Scan for the cell matching the given text and deliver its (X, Y) coordinate at center. 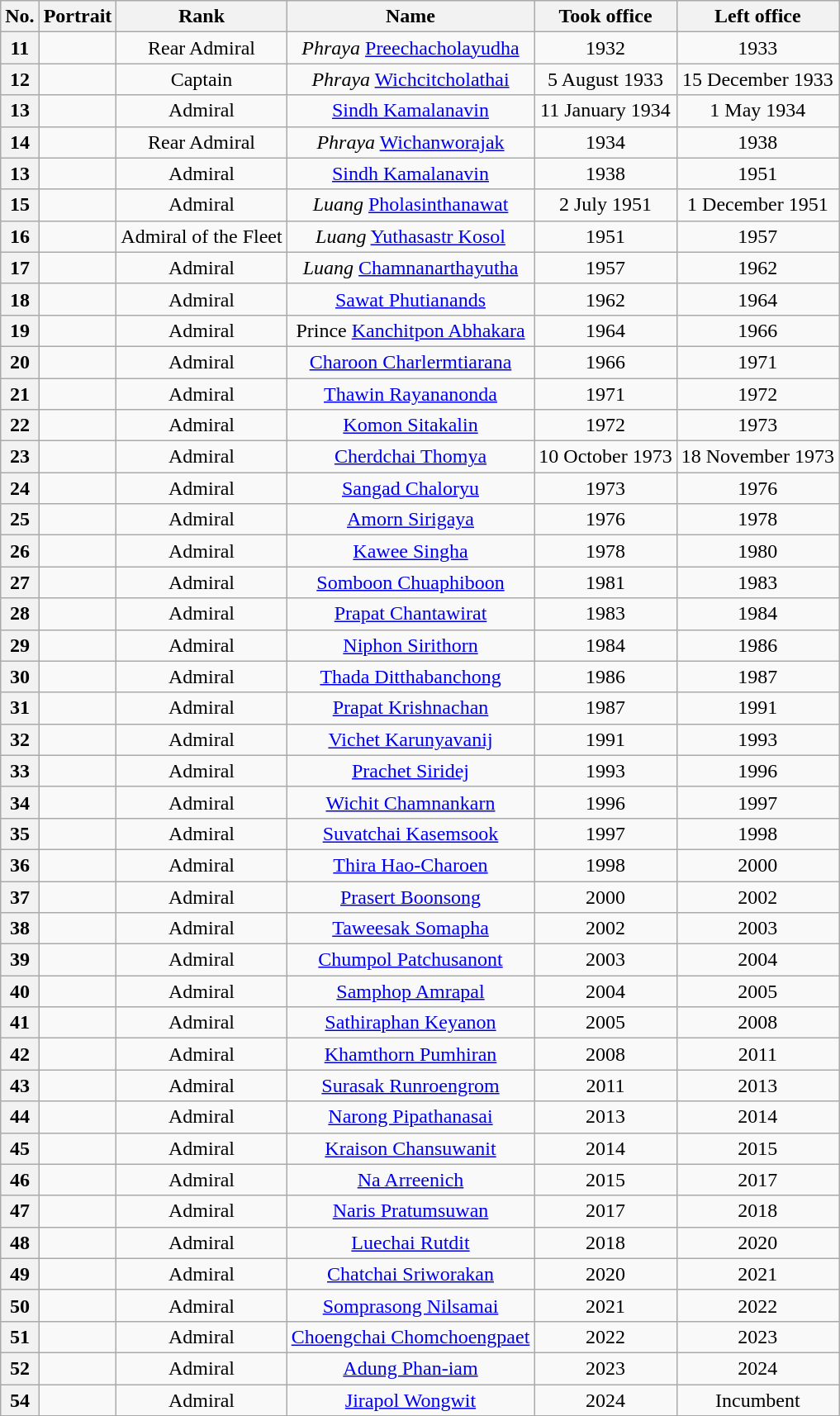
Name (411, 17)
46 (20, 1180)
1932 (605, 48)
11 (20, 48)
1 December 1951 (757, 205)
Phraya Wichcitcholathai (411, 79)
Surasak Runroengrom (411, 1086)
Taweesak Somapha (411, 929)
29 (20, 645)
Prapat Chantawirat (411, 614)
Thawin Rayananonda (411, 394)
Chatchai Sriworakan (411, 1274)
40 (20, 991)
28 (20, 614)
32 (20, 739)
33 (20, 771)
Jirapol Wongwit (411, 1400)
Luang Yuthasastr Kosol (411, 236)
23 (20, 457)
26 (20, 551)
Somboon Chuaphiboon (411, 582)
1980 (757, 551)
39 (20, 960)
Kawee Singha (411, 551)
10 October 1973 (605, 457)
49 (20, 1274)
Sawat Phutianands (411, 299)
41 (20, 1023)
Khamthorn Pumhiran (411, 1054)
24 (20, 488)
2 July 1951 (605, 205)
No. (20, 17)
19 (20, 330)
1981 (605, 582)
51 (20, 1337)
Somprasong Nilsamai (411, 1305)
Phraya Preechacholayudha (411, 48)
Sathiraphan Keyanon (411, 1023)
Thada Ditthabanchong (411, 677)
42 (20, 1054)
Captain (202, 79)
17 (20, 268)
Vichet Karunyavanij (411, 739)
Adung Phan-iam (411, 1368)
Prasert Boonsong (411, 896)
Naris Pratumsuwan (411, 1211)
Luang Pholasinthanawat (411, 205)
Komon Sitakalin (411, 425)
Sangad Chaloryu (411, 488)
38 (20, 929)
Niphon Sirithorn (411, 645)
Admiral of the Fleet (202, 236)
Phraya Wichanworajak (411, 142)
Na Arreenich (411, 1180)
14 (20, 142)
11 January 1934 (605, 111)
Luang Chamnanarthayutha (411, 268)
1934 (605, 142)
54 (20, 1400)
Choengchai Chomchoengpaet (411, 1337)
44 (20, 1117)
31 (20, 708)
Prince Kanchitpon Abhakara (411, 330)
20 (20, 362)
Charoon Charlermtiarana (411, 362)
Portrait (78, 17)
48 (20, 1243)
Took office (605, 17)
45 (20, 1148)
Incumbent (757, 1400)
Prapat Krishnachan (411, 708)
37 (20, 896)
Kraison Chansuwanit (411, 1148)
Prachet Siridej (411, 771)
Thira Hao-Charoen (411, 865)
52 (20, 1368)
50 (20, 1305)
Suvatchai Kasemsook (411, 834)
Chumpol Patchusanont (411, 960)
25 (20, 520)
1 May 1934 (757, 111)
Amorn Sirigaya (411, 520)
30 (20, 677)
18 (20, 299)
1933 (757, 48)
15 (20, 205)
36 (20, 865)
43 (20, 1086)
27 (20, 582)
Wichit Chamnankarn (411, 802)
15 December 1933 (757, 79)
Luechai Rutdit (411, 1243)
47 (20, 1211)
16 (20, 236)
Rank (202, 17)
35 (20, 834)
5 August 1933 (605, 79)
34 (20, 802)
Samphop Amrapal (411, 991)
21 (20, 394)
22 (20, 425)
Cherdchai Thomya (411, 457)
12 (20, 79)
Narong Pipathanasai (411, 1117)
Left office (757, 17)
18 November 1973 (757, 457)
